Extract the [X, Y] coordinate from the center of the cell holding the provided text.  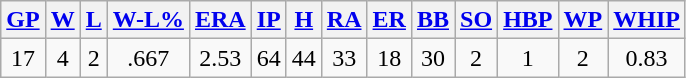
4 [62, 58]
BB [432, 20]
0.83 [647, 58]
1 [528, 58]
2.53 [220, 58]
HBP [528, 20]
.667 [148, 58]
17 [23, 58]
WP [583, 20]
30 [432, 58]
WHIP [647, 20]
SO [476, 20]
18 [389, 58]
H [304, 20]
GP [23, 20]
RA [344, 20]
44 [304, 58]
33 [344, 58]
ERA [220, 20]
64 [268, 58]
ER [389, 20]
IP [268, 20]
L [94, 20]
W [62, 20]
W-L% [148, 20]
